Provide the [x, y] coordinate of the cell's center where the given text is located.  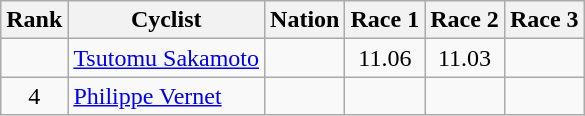
Cyclist [166, 20]
Tsutomu Sakamoto [166, 58]
11.06 [385, 58]
11.03 [465, 58]
Nation [305, 20]
Race 3 [544, 20]
Race 2 [465, 20]
Philippe Vernet [166, 96]
Race 1 [385, 20]
Rank [34, 20]
4 [34, 96]
